Scan for the cell matching the given text and deliver its (X, Y) coordinate at center. 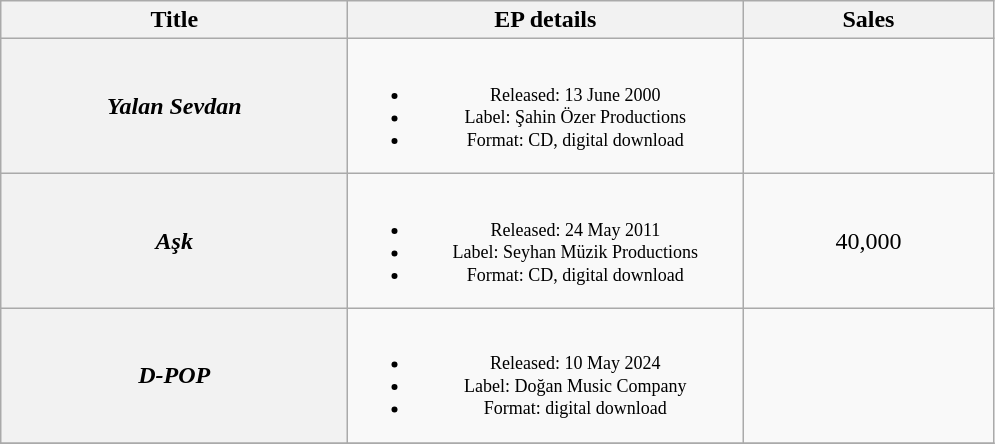
40,000 (868, 240)
Aşk (174, 240)
Title (174, 20)
Yalan Sevdan (174, 106)
Released: 24 May 2011Label: Seyhan Müzik ProductionsFormat: CD, digital download (546, 240)
EP details (546, 20)
D-POP (174, 376)
Released: 10 May 2024Label: Doğan Music CompanyFormat: digital download (546, 376)
Released: 13 June 2000Label: Şahin Özer ProductionsFormat: CD, digital download (546, 106)
Sales (868, 20)
